Determine the (X, Y) coordinate at the center of the cell enclosing the given text.  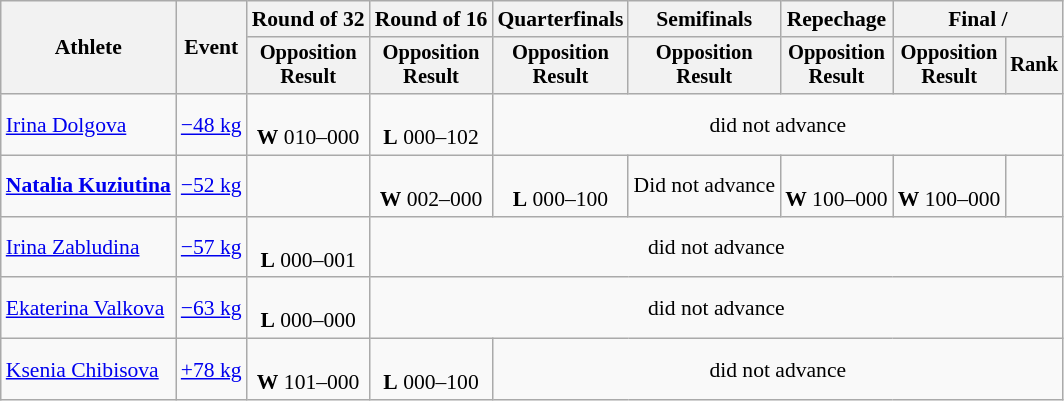
Irina Dolgova (88, 124)
W 010–000 (308, 124)
W 002–000 (432, 186)
Ekaterina Valkova (88, 308)
−48 kg (212, 124)
Event (212, 48)
Semifinals (704, 19)
W 101–000 (308, 370)
L 000–001 (308, 248)
Rank (1034, 66)
L 000–102 (432, 124)
−52 kg (212, 186)
Ksenia Chibisova (88, 370)
Natalia Kuziutina (88, 186)
Athlete (88, 48)
Quarterfinals (560, 19)
Round of 16 (432, 19)
−63 kg (212, 308)
−57 kg (212, 248)
Did not advance (704, 186)
Irina Zabludina (88, 248)
Repechage (836, 19)
Round of 32 (308, 19)
Final / (978, 19)
L 000–000 (308, 308)
+78 kg (212, 370)
